For the text-containing cell, return its midpoint in [X, Y] coordinate format. 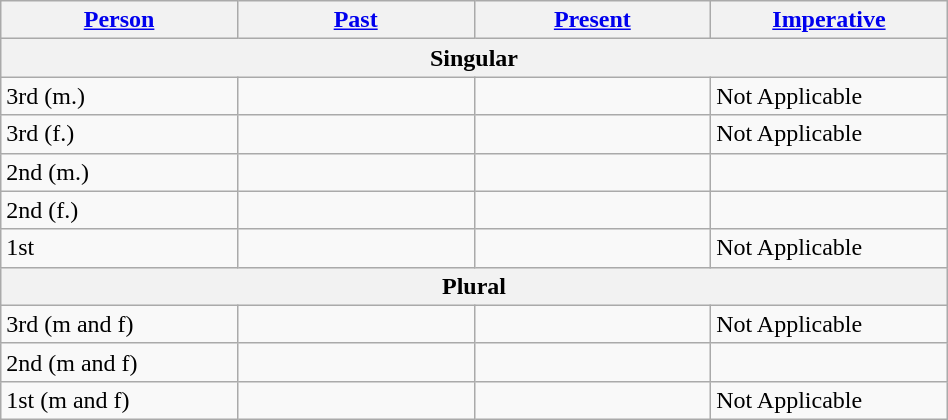
Past [356, 20]
3rd (f.) [120, 134]
Person [120, 20]
2nd (f.) [120, 210]
Singular [474, 58]
3rd (m.) [120, 96]
Plural [474, 286]
1st (m and f) [120, 400]
Present [592, 20]
2nd (m.) [120, 172]
2nd (m and f) [120, 362]
3rd (m and f) [120, 324]
1st [120, 248]
Imperative [830, 20]
